Identify which cell holds the provided text, then report its (x, y) central coordinate. 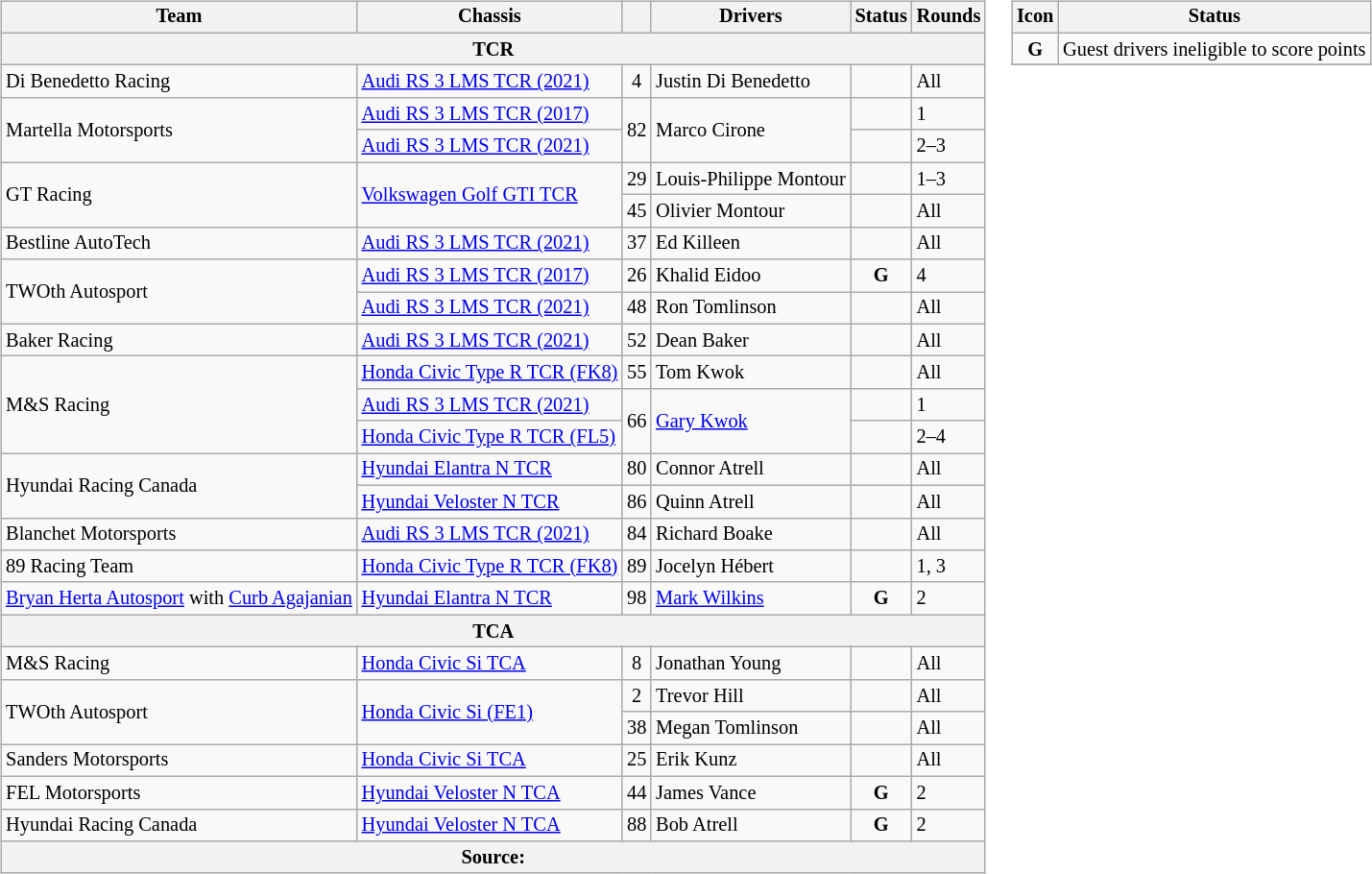
Hyundai Veloster N TCR (490, 501)
GT Racing (179, 194)
Martella Motorsports (179, 131)
98 (637, 598)
Team (179, 17)
Bestline AutoTech (179, 243)
James Vance (751, 792)
86 (637, 501)
Volkswagen Golf GTI TCR (490, 194)
FEL Motorsports (179, 792)
Ed Killeen (751, 243)
Sanders Motorsports (179, 761)
Erik Kunz (751, 761)
Justin Di Benedetto (751, 82)
Ron Tomlinson (751, 308)
84 (637, 534)
25 (637, 761)
Connor Atrell (751, 470)
Megan Tomlinson (751, 728)
Drivers (751, 17)
80 (637, 470)
37 (637, 243)
Honda Civic Si (FE1) (490, 711)
1–3 (949, 179)
Bryan Herta Autosport with Curb Agajanian (179, 598)
Mark Wilkins (751, 598)
Gary Kwok (751, 421)
88 (637, 825)
2–3 (949, 146)
Jocelyn Hébert (751, 567)
89 Racing Team (179, 567)
Blanchet Motorsports (179, 534)
Quinn Atrell (751, 501)
Richard Boake (751, 534)
Khalid Eidoo (751, 276)
29 (637, 179)
38 (637, 728)
Rounds (949, 17)
8 (637, 664)
Tom Kwok (751, 373)
Source: (493, 858)
Chassis (490, 17)
Icon (1035, 17)
1, 3 (949, 567)
Dean Baker (751, 340)
Bob Atrell (751, 825)
Marco Cirone (751, 131)
55 (637, 373)
Di Benedetto Racing (179, 82)
89 (637, 567)
Olivier Montour (751, 211)
45 (637, 211)
Baker Racing (179, 340)
66 (637, 421)
2–4 (949, 437)
48 (637, 308)
82 (637, 131)
Jonathan Young (751, 664)
TCA (493, 631)
52 (637, 340)
Trevor Hill (751, 695)
Louis-Philippe Montour (751, 179)
44 (637, 792)
Guest drivers ineligible to score points (1214, 49)
Honda Civic Type R TCR (FL5) (490, 437)
TCR (493, 49)
26 (637, 276)
